From the cell containing the given text, extract its center point as (x, y) coordinate. 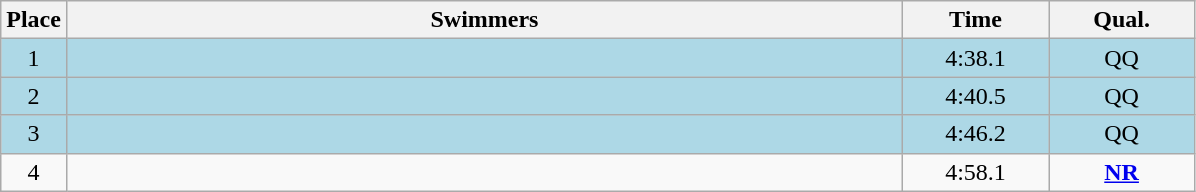
2 (34, 96)
4:38.1 (976, 58)
3 (34, 134)
Swimmers (484, 20)
Time (976, 20)
4:40.5 (976, 96)
1 (34, 58)
Qual. (1122, 20)
4:46.2 (976, 134)
4 (34, 172)
NR (1122, 172)
Place (34, 20)
4:58.1 (976, 172)
